Determine the (X, Y) coordinate at the center of the cell enclosing the given text.  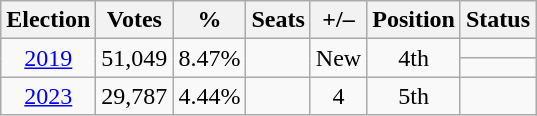
Votes (134, 20)
New (338, 58)
5th (414, 96)
Position (414, 20)
% (210, 20)
2023 (48, 96)
4 (338, 96)
Election (48, 20)
Status (498, 20)
+/– (338, 20)
51,049 (134, 58)
29,787 (134, 96)
8.47% (210, 58)
Seats (278, 20)
4th (414, 58)
2019 (48, 58)
4.44% (210, 96)
